Provide the (X, Y) coordinate of the cell's center where the given text is located.  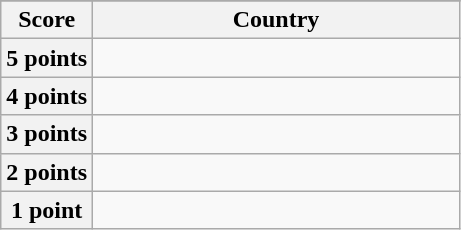
2 points (47, 172)
Country (276, 20)
3 points (47, 134)
4 points (47, 96)
5 points (47, 58)
Score (47, 20)
1 point (47, 210)
